Locate the cell with the specified text and output its [x, y] center coordinate. 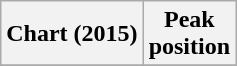
Chart (2015) [72, 34]
Peakposition [189, 34]
